Pinpoint the cell where the given text exists, returning its (X, Y) midpoint coordinate. 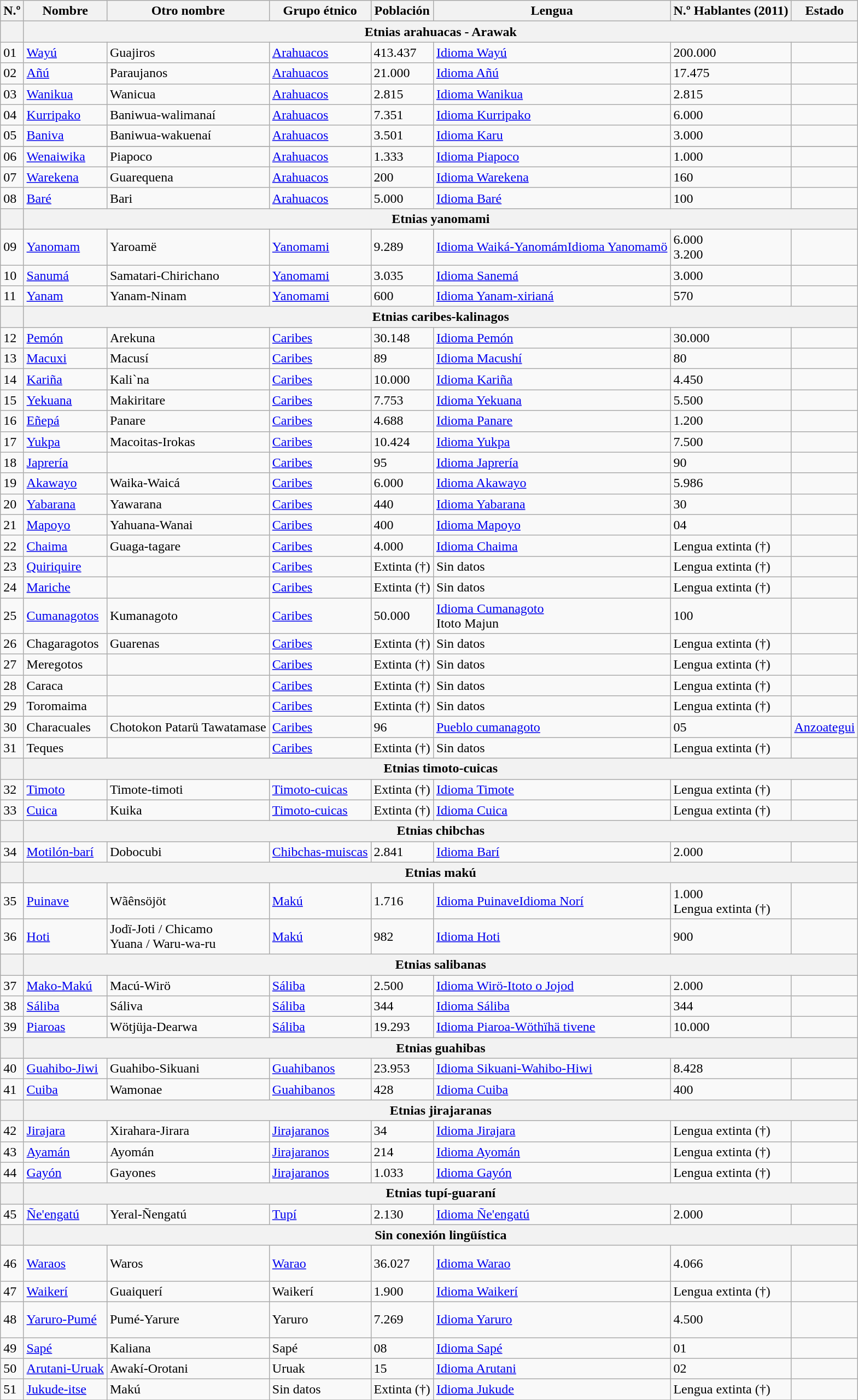
1.000Lengua extinta (†) (731, 901)
Etnias salibanas (441, 964)
Idioma Sikuani-Wahibo-Hiwi (552, 1069)
1.716 (402, 901)
Wãênsöjöt (188, 901)
Ayomán (188, 1152)
Idioma Kurripako (552, 115)
Idioma Ayomán (552, 1152)
Chaima (65, 546)
Motilón-barí (65, 852)
Estado (825, 11)
28 (12, 686)
Etnias timoto-cuicas (441, 769)
10 (12, 275)
38 (12, 1006)
Arekuna (188, 338)
Etnias guahibas (441, 1048)
16 (12, 421)
Etnias makú (441, 872)
40 (12, 1069)
10.424 (402, 442)
Etnias arahuacas - Arawak (441, 32)
200 (402, 177)
Mako-Makú (65, 986)
Chotokon Patarü Tawatamase (188, 727)
Yanomam (65, 247)
Idioma Akawayo (552, 483)
N.º (12, 11)
2.841 (402, 852)
17.475 (731, 73)
06 (12, 156)
Yeral-Ñengatú (188, 1214)
Idioma Wirö-Itoto o Jojod (552, 986)
Mapoyo (65, 525)
Macú-Wirö (188, 986)
50.000 (402, 616)
7.351 (402, 115)
Piapoco (188, 156)
4.000 (402, 546)
27 (12, 665)
13 (12, 359)
N.º Hablantes (2011) (731, 11)
1.333 (402, 156)
Meregotos (65, 665)
Kuika (188, 810)
24 (12, 587)
6.0003.200 (731, 247)
Sáliva (188, 1006)
Gayones (188, 1173)
3.035 (402, 275)
900 (731, 936)
1.000 (731, 156)
Pemón (65, 338)
3.501 (402, 136)
32 (12, 789)
Idioma CumanagotoItoto Majun (552, 616)
Jirajara (65, 1131)
Kariña (65, 379)
600 (402, 296)
14 (12, 379)
09 (12, 247)
30.000 (731, 338)
Etnias tupí-guaraní (441, 1193)
Ayamán (65, 1152)
Idioma Panare (552, 421)
Idioma Mapoyo (552, 525)
Timoto (65, 789)
7.753 (402, 400)
Baniwua-walimanaí (188, 115)
Baré (65, 198)
Idioma PuinaveIdioma Norí (552, 901)
Yanam-Ninam (188, 296)
Arutani-Uruak (65, 1369)
1.900 (402, 1291)
Japrería (65, 462)
Idioma Warao (552, 1263)
Macoitas-Irokas (188, 442)
Guarenas (188, 644)
Idioma Barí (552, 852)
Idioma Hoti (552, 936)
03 (12, 94)
Guajiros (188, 52)
51 (12, 1390)
41 (12, 1089)
Sin conexión lingüística (441, 1235)
Kaliana (188, 1348)
Panare (188, 421)
Baniva (65, 136)
Idioma Wayú (552, 52)
Piaroas (65, 1027)
7.500 (731, 442)
200.000 (731, 52)
47 (12, 1291)
89 (402, 359)
Timote-timoti (188, 789)
1.200 (731, 421)
Idioma Jirajara (552, 1131)
4.066 (731, 1263)
Etnias caribes-kalinagos (441, 317)
42 (12, 1131)
Idioma Waiká-YanomámIdioma Yanomamö (552, 247)
Yaruro-Pumé (65, 1320)
Anzoategui (825, 727)
Baniwua-wakuenaí (188, 136)
95 (402, 462)
45 (12, 1214)
Idioma Cuiba (552, 1089)
Cuica (65, 810)
Población (402, 11)
Awakí-Orotani (188, 1369)
160 (731, 177)
Idioma Añú (552, 73)
4.688 (402, 421)
Wayú (65, 52)
Macusí (188, 359)
Etnias jirajaranas (441, 1110)
Idioma Japrería (552, 462)
Yanam (65, 296)
Yawarana (188, 504)
Idioma Waikerí (552, 1291)
Añú (65, 73)
Jodï-Joti / ChicamoYuana / Waru-wa-ru (188, 936)
Idioma Yanam-xirianá (552, 296)
Bari (188, 198)
Idioma Sapé (552, 1348)
Teques (65, 748)
Wötjüja-Dearwa (188, 1027)
Waraos (65, 1263)
Idioma Chaima (552, 546)
2.130 (402, 1214)
Caraca (65, 686)
1.033 (402, 1173)
19.293 (402, 1027)
Chagaragotos (65, 644)
Macuxi (65, 359)
Ñe'engatú (65, 1214)
Idioma Gayón (552, 1173)
49 (12, 1348)
8.428 (731, 1069)
Yabarana (65, 504)
Xirahara-Jirara (188, 1131)
Yaruro (320, 1320)
5.000 (402, 198)
Dobocubi (188, 852)
23.953 (402, 1069)
Idioma Piaroa-Wöthïhä tivene (552, 1027)
Paraujanos (188, 73)
17 (12, 442)
Waros (188, 1263)
Toromaima (65, 706)
Guaga-tagare (188, 546)
Gayón (65, 1173)
11 (12, 296)
Pueblo cumanagoto (552, 727)
48 (12, 1320)
Eñepá (65, 421)
Etnias chibchas (441, 831)
29 (12, 706)
4.450 (731, 379)
Pumé-Yarure (188, 1320)
36 (12, 936)
Kali`na (188, 379)
Uruak (320, 1369)
07 (12, 177)
30.148 (402, 338)
Cumanagotos (65, 616)
21 (12, 525)
Idioma Yabarana (552, 504)
Otro nombre (188, 11)
2.500 (402, 986)
Idioma Pemón (552, 338)
Wenaiwika (65, 156)
Tupí (320, 1214)
31 (12, 748)
Characuales (65, 727)
7.269 (402, 1320)
Idioma Warekena (552, 177)
Idioma Yekuana (552, 400)
Idioma Kariña (552, 379)
Wamonae (188, 1089)
Wanicua (188, 94)
Guaiquerí (188, 1291)
19 (12, 483)
Waika-Waicá (188, 483)
Idioma Timote (552, 789)
Idioma Jukude (552, 1390)
80 (731, 359)
Wanikua (65, 94)
5.500 (731, 400)
18 (12, 462)
35 (12, 901)
36.027 (402, 1263)
570 (731, 296)
9.289 (402, 247)
Quiriquire (65, 566)
21.000 (402, 73)
Nombre (65, 11)
90 (731, 462)
43 (12, 1152)
Idioma Macushí (552, 359)
Hoti (65, 936)
Guahibo-Sikuani (188, 1069)
Kumanagoto (188, 616)
440 (402, 504)
Akawayo (65, 483)
23 (12, 566)
Warao (320, 1263)
Jukude-itse (65, 1390)
Cuiba (65, 1089)
Mariche (65, 587)
Idioma Sáliba (552, 1006)
25 (12, 616)
Grupo étnico (320, 11)
Idioma Ñe'engatú (552, 1214)
44 (12, 1173)
12 (12, 338)
Yahuana-Wanai (188, 525)
428 (402, 1089)
4.500 (731, 1320)
Etnias yanomami (441, 219)
Yukpa (65, 442)
Idioma Cuica (552, 810)
5.986 (731, 483)
Idioma Yaruro (552, 1320)
Yaroamë (188, 247)
Lengua (552, 11)
37 (12, 986)
Idioma Baré (552, 198)
50 (12, 1369)
413.437 (402, 52)
Idioma Wanikua (552, 94)
Chibchas-muiscas (320, 852)
Idioma Piapoco (552, 156)
20 (12, 504)
22 (12, 546)
Puinave (65, 901)
982 (402, 936)
39 (12, 1027)
Idioma Yukpa (552, 442)
Idioma Arutani (552, 1369)
Guahibo-Jiwi (65, 1069)
Kurripako (65, 115)
Sanumá (65, 275)
Guarequena (188, 177)
46 (12, 1263)
Idioma Sanemá (552, 275)
Warekena (65, 177)
96 (402, 727)
Idioma Karu (552, 136)
Makiritare (188, 400)
26 (12, 644)
Yekuana (65, 400)
33 (12, 810)
214 (402, 1152)
Samatari-Chirichano (188, 275)
